Identify which cell holds the provided text, then report its [X, Y] central coordinate. 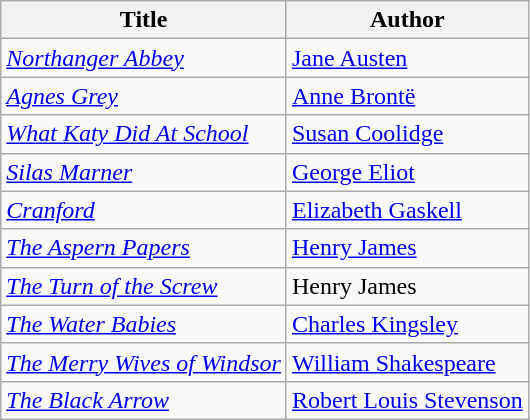
What Katy Did At School [144, 134]
Robert Louis Stevenson [407, 400]
The Turn of the Screw [144, 286]
Agnes Grey [144, 96]
Northanger Abbey [144, 58]
George Eliot [407, 172]
The Black Arrow [144, 400]
Anne Brontë [407, 96]
Silas Marner [144, 172]
The Water Babies [144, 324]
William Shakespeare [407, 362]
Susan Coolidge [407, 134]
Author [407, 20]
The Merry Wives of Windsor [144, 362]
Jane Austen [407, 58]
Cranford [144, 210]
Charles Kingsley [407, 324]
The Aspern Papers [144, 248]
Title [144, 20]
Elizabeth Gaskell [407, 210]
